Detect which cell encompasses the target text, then output its [X, Y] center coordinate. 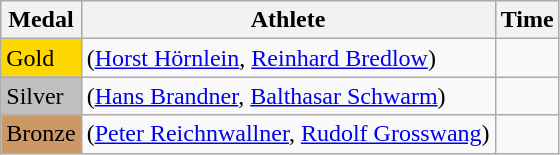
Athlete [288, 20]
Bronze [41, 134]
(Horst Hörnlein, Reinhard Bredlow) [288, 58]
Silver [41, 96]
(Peter Reichnwallner, Rudolf Grosswang) [288, 134]
Medal [41, 20]
(Hans Brandner, Balthasar Schwarm) [288, 96]
Gold [41, 58]
Time [527, 20]
